Locate the cell with the specified text and output its [X, Y] center coordinate. 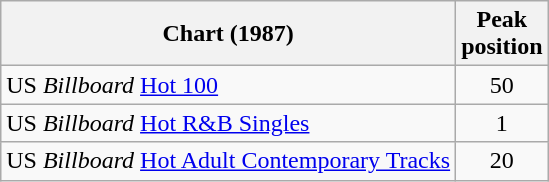
50 [502, 85]
US Billboard Hot Adult Contemporary Tracks [228, 161]
1 [502, 123]
US Billboard Hot R&B Singles [228, 123]
US Billboard Hot 100 [228, 85]
20 [502, 161]
Chart (1987) [228, 34]
Peakposition [502, 34]
